Return [X, Y] of the center of cell containing provided text 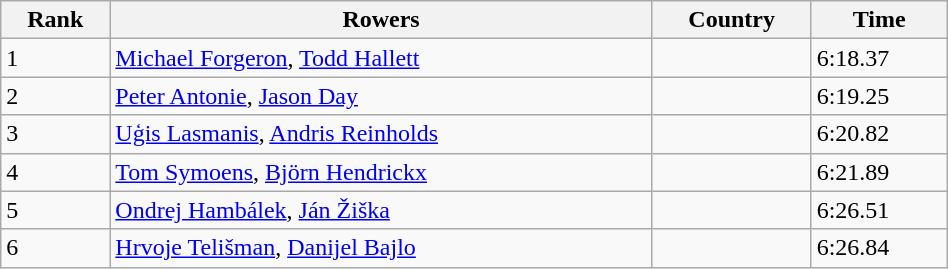
4 [56, 172]
6 [56, 248]
6:18.37 [879, 58]
6:26.51 [879, 210]
2 [56, 96]
1 [56, 58]
6:26.84 [879, 248]
5 [56, 210]
Michael Forgeron, Todd Hallett [381, 58]
Time [879, 20]
Country [732, 20]
Uģis Lasmanis, Andris Reinholds [381, 134]
Tom Symoens, Björn Hendrickx [381, 172]
Hrvoje Telišman, Danijel Bajlo [381, 248]
Rowers [381, 20]
Ondrej Hambálek, Ján Žiška [381, 210]
6:20.82 [879, 134]
6:21.89 [879, 172]
Peter Antonie, Jason Day [381, 96]
6:19.25 [879, 96]
3 [56, 134]
Rank [56, 20]
